Determine the (x, y) coordinate at the center of the cell enclosing the given text.  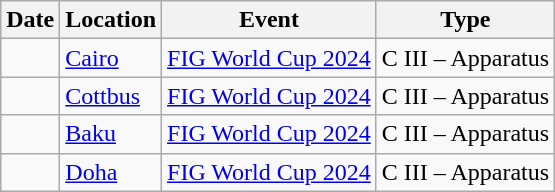
Event (270, 20)
Location (111, 20)
Cairo (111, 58)
Baku (111, 134)
Date (30, 20)
Type (465, 20)
Doha (111, 172)
Cottbus (111, 96)
